From the cell containing the given text, extract its center point as [X, Y] coordinate. 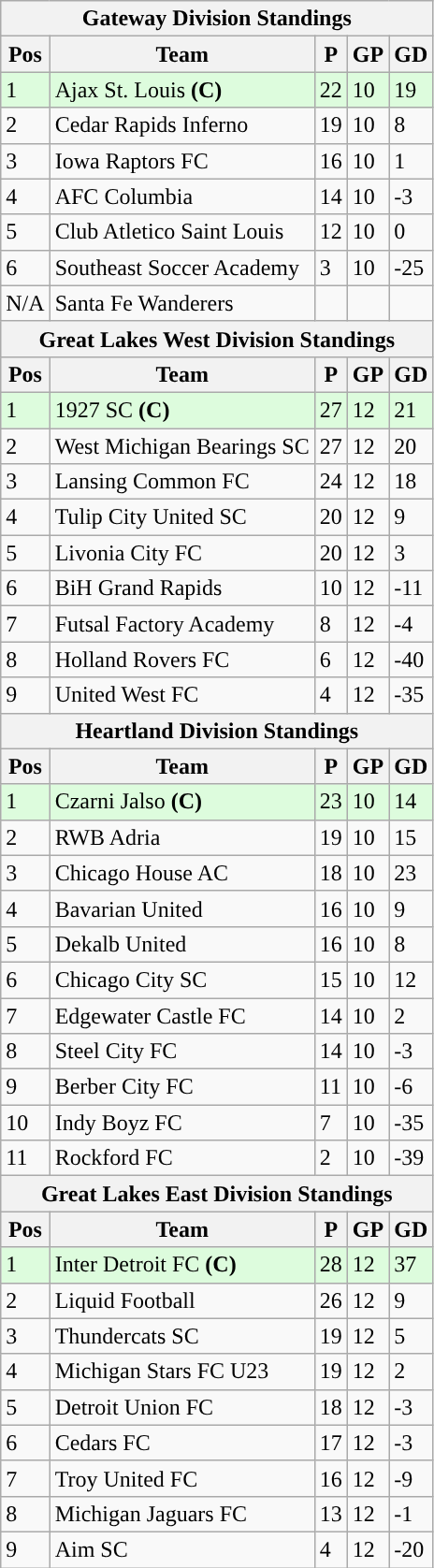
Steel City FC [181, 1052]
-11 [412, 588]
Chicago City SC [181, 980]
24 [331, 482]
Chicago House AC [181, 873]
-40 [412, 660]
-4 [412, 624]
Santa Fe Wanderers [181, 303]
22 [331, 90]
BiH Grand Rapids [181, 588]
AFC Columbia [181, 196]
Great Lakes West Division Standings [217, 339]
Ajax St. Louis (C) [181, 90]
Rockford FC [181, 1158]
Troy United FC [181, 1478]
West Michigan Bearings SC [181, 446]
Club Atletico Saint Louis [181, 232]
26 [331, 1300]
Indy Boyz FC [181, 1123]
Lansing Common FC [181, 482]
Livonia City FC [181, 553]
-6 [412, 1087]
Cedar Rapids Inferno [181, 125]
-20 [412, 1549]
Tulip City United SC [181, 517]
Bavarian United [181, 908]
-9 [412, 1478]
-25 [412, 268]
Futsal Factory Academy [181, 624]
Aim SC [181, 1549]
Iowa Raptors FC [181, 161]
Michigan Stars FC U23 [181, 1372]
Thundercats SC [181, 1336]
Heartland Division Standings [217, 731]
Dekalb United [181, 944]
N/A [25, 303]
0 [412, 232]
Gateway Division Standings [217, 19]
1927 SC (C) [181, 410]
Michigan Jaguars FC [181, 1514]
-1 [412, 1514]
Liquid Football [181, 1300]
Edgewater Castle FC [181, 1015]
Czarni Jalso (C) [181, 802]
13 [331, 1514]
28 [331, 1265]
17 [331, 1443]
Detroit Union FC [181, 1407]
37 [412, 1265]
Cedars FC [181, 1443]
RWB Adria [181, 837]
Berber City FC [181, 1087]
Holland Rovers FC [181, 660]
Great Lakes East Division Standings [217, 1194]
21 [412, 410]
United West FC [181, 695]
-39 [412, 1158]
Southeast Soccer Academy [181, 268]
Inter Detroit FC (C) [181, 1265]
